Capture the cell that displays the provided text and extract its [X, Y] central coordinate. 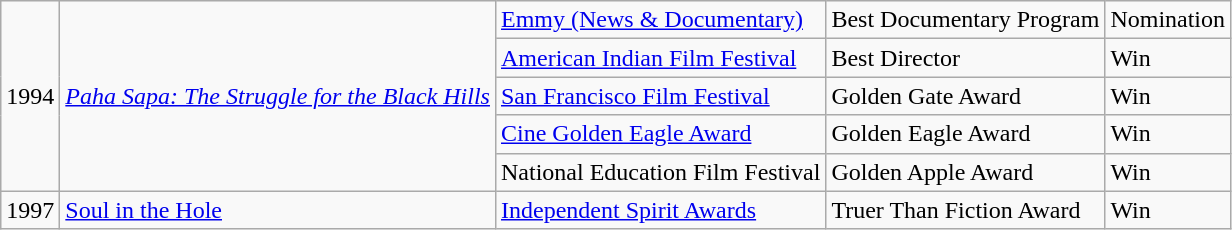
San Francisco Film Festival [660, 96]
Truer Than Fiction Award [966, 210]
Emmy (News & Documentary) [660, 20]
American Indian Film Festival [660, 58]
Golden Gate Award [966, 96]
1994 [30, 96]
Golden Apple Award [966, 172]
Cine Golden Eagle Award [660, 134]
National Education Film Festival [660, 172]
Independent Spirit Awards [660, 210]
Golden Eagle Award [966, 134]
1997 [30, 210]
Best Documentary Program [966, 20]
Best Director [966, 58]
Soul in the Hole [278, 210]
Nomination [1168, 20]
Paha Sapa: The Struggle for the Black Hills [278, 96]
